Extract the [x, y] coordinate from the center of the cell holding the provided text.  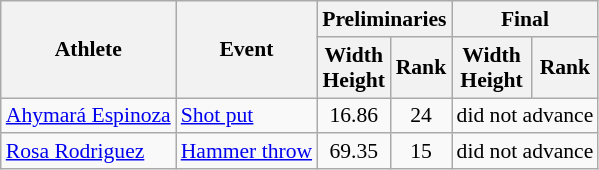
16.86 [354, 116]
Hammer throw [246, 152]
Shot put [246, 116]
Event [246, 50]
Athlete [88, 50]
Rosa Rodriguez [88, 152]
24 [420, 116]
Final [526, 19]
15 [420, 152]
Preliminaries [384, 19]
69.35 [354, 152]
Ahymará Espinoza [88, 116]
